Identify which cell holds the provided text, then report its (x, y) central coordinate. 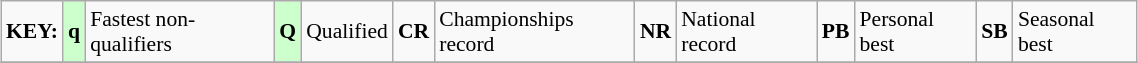
National record (746, 32)
Championships record (534, 32)
Fastest non-qualifiers (180, 32)
Personal best (916, 32)
Seasonal best (1075, 32)
Q (288, 32)
q (74, 32)
SB (994, 32)
KEY: (32, 32)
Qualified (347, 32)
CR (414, 32)
NR (656, 32)
PB (836, 32)
